Identify which cell holds the provided text, then report its (X, Y) central coordinate. 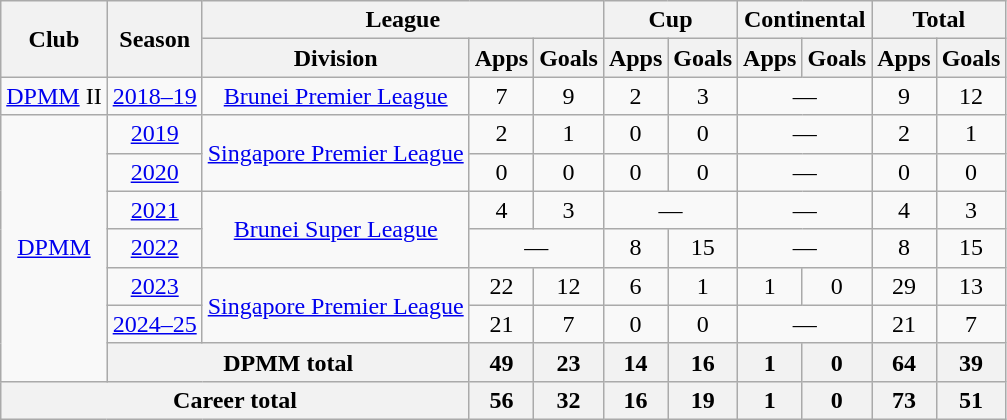
Brunei Premier League (336, 96)
2018–19 (154, 96)
51 (971, 400)
19 (703, 400)
Cup (670, 20)
49 (501, 362)
32 (569, 400)
29 (904, 286)
2020 (154, 172)
2019 (154, 134)
6 (635, 286)
73 (904, 400)
Season (154, 39)
23 (569, 362)
Total (939, 20)
Continental (805, 20)
2023 (154, 286)
2021 (154, 210)
14 (635, 362)
Career total (235, 400)
56 (501, 400)
League (402, 20)
Brunei Super League (336, 229)
DPMM II (54, 96)
22 (501, 286)
DPMM (54, 248)
2022 (154, 248)
64 (904, 362)
2024–25 (154, 324)
DPMM total (288, 362)
39 (971, 362)
Club (54, 39)
13 (971, 286)
Division (336, 58)
